Determine the [x, y] coordinate at the center of the cell enclosing the given text.  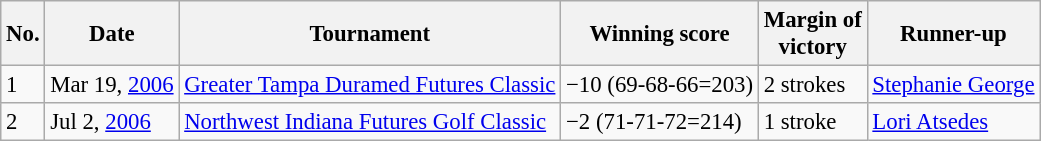
−10 (69-68-66=203) [660, 85]
Margin ofvictory [812, 34]
Stephanie George [954, 85]
−2 (71-71-72=214) [660, 122]
Lori Atsedes [954, 122]
No. [23, 34]
Jul 2, 2006 [112, 122]
Greater Tampa Duramed Futures Classic [370, 85]
2 strokes [812, 85]
Winning score [660, 34]
1 stroke [812, 122]
Runner-up [954, 34]
Northwest Indiana Futures Golf Classic [370, 122]
Tournament [370, 34]
2 [23, 122]
Mar 19, 2006 [112, 85]
1 [23, 85]
Date [112, 34]
